Determine the [x, y] coordinate at the center of the cell enclosing the given text.  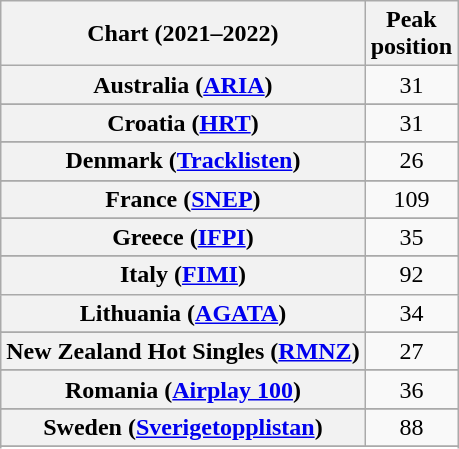
Lithuania (AGATA) [183, 313]
Australia (ARIA) [183, 85]
New Zealand Hot Singles (RMNZ) [183, 351]
109 [411, 199]
Romania (Airplay 100) [183, 389]
35 [411, 237]
Chart (2021–2022) [183, 34]
Sweden (Sverigetopplistan) [183, 427]
Italy (FIMI) [183, 275]
Croatia (HRT) [183, 123]
Peakposition [411, 34]
88 [411, 427]
92 [411, 275]
26 [411, 161]
36 [411, 389]
France (SNEP) [183, 199]
27 [411, 351]
34 [411, 313]
Greece (IFPI) [183, 237]
Denmark (Tracklisten) [183, 161]
